Pinpoint the cell where the given text exists, returning its (X, Y) midpoint coordinate. 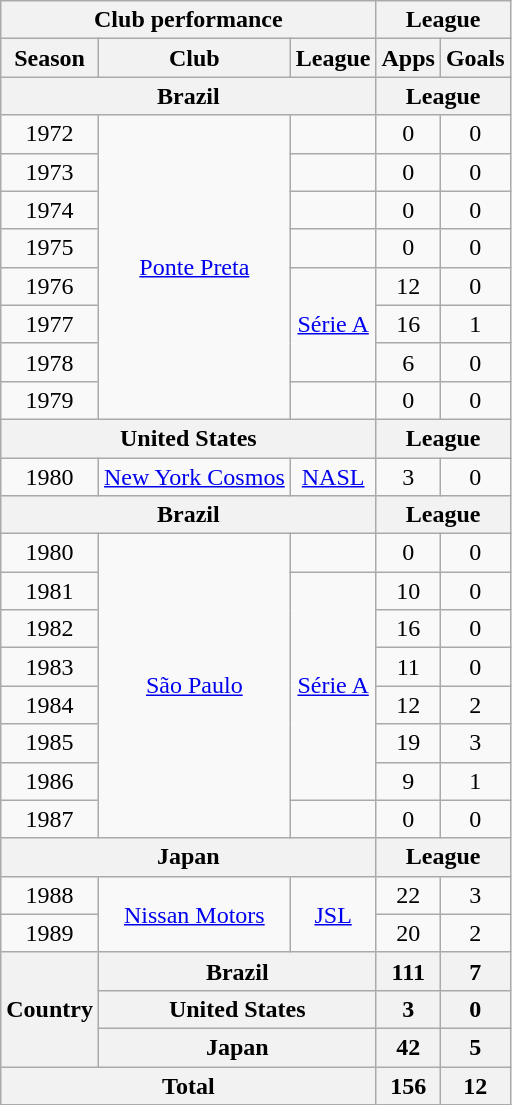
1973 (50, 172)
1977 (50, 324)
111 (408, 971)
9 (408, 781)
5 (475, 1047)
1985 (50, 743)
1981 (50, 591)
1979 (50, 400)
Season (50, 58)
São Paulo (194, 686)
1976 (50, 286)
1978 (50, 362)
6 (408, 362)
NASL (333, 477)
Club (194, 58)
1974 (50, 210)
Nissan Motors (194, 914)
1988 (50, 895)
Apps (408, 58)
1987 (50, 819)
42 (408, 1047)
7 (475, 971)
156 (408, 1085)
1984 (50, 705)
Goals (475, 58)
11 (408, 667)
10 (408, 591)
Country (50, 1009)
JSL (333, 914)
Total (188, 1085)
1972 (50, 134)
1989 (50, 933)
1975 (50, 248)
Ponte Preta (194, 267)
19 (408, 743)
1982 (50, 629)
1986 (50, 781)
1983 (50, 667)
20 (408, 933)
New York Cosmos (194, 477)
22 (408, 895)
Club performance (188, 20)
